Find where the given text appears and provide that cell's center as (x, y) coordinate. 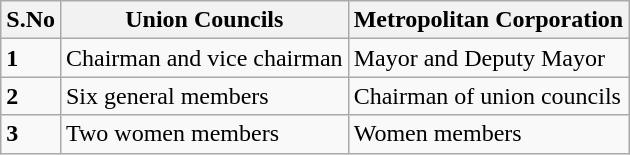
Chairman and vice chairman (204, 58)
Two women members (204, 134)
Six general members (204, 96)
Metropolitan Corporation (488, 20)
Union Councils (204, 20)
Mayor and Deputy Mayor (488, 58)
Women members (488, 134)
1 (31, 58)
3 (31, 134)
2 (31, 96)
S.No (31, 20)
Chairman of union councils (488, 96)
